Output the (X, Y) coordinate of the center of the cell containing the given text.  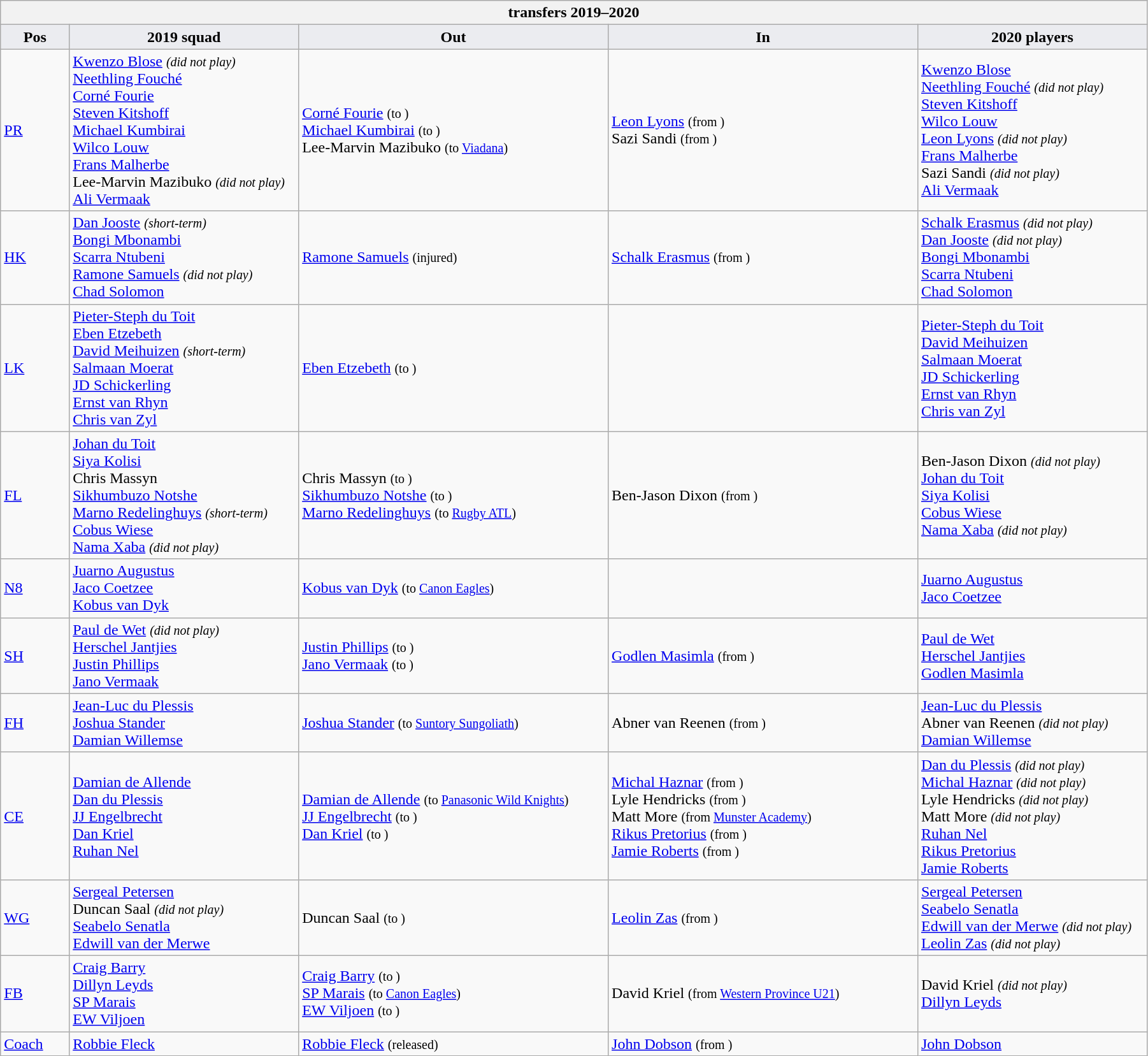
Abner van Reenen (from ) (763, 723)
PR (35, 130)
Schalk Erasmus (did not play) Dan Jooste (did not play) Bongi Mbonambi Scarra Ntubeni Chad Solomon (1032, 257)
David Kriel (did not play) Dillyn Leyds (1032, 993)
LK (35, 368)
Johan du Toit Siya Kolisi Chris Massyn Sikhumbuzo Notshe Marno Redelinghuys (short-term) Cobus Wiese Nama Xaba (did not play) (184, 495)
N8 (35, 588)
Godlen Masimla (from ) (763, 655)
2019 squad (184, 37)
Jean-Luc du Plessis Abner van Reenen (did not play) Damian Willemse (1032, 723)
Ramone Samuels (injured) (454, 257)
Juarno Augustus Jaco Coetzee Kobus van Dyk (184, 588)
CE (35, 816)
Coach (35, 1043)
Leolin Zas (from ) (763, 918)
Sergeal Petersen Seabelo Senatla Edwill van der Merwe (did not play) Leolin Zas (did not play) (1032, 918)
Eben Etzebeth (to ) (454, 368)
Duncan Saal (to ) (454, 918)
Ben-Jason Dixon (did not play) Johan du Toit Siya Kolisi Cobus Wiese Nama Xaba (did not play) (1032, 495)
FB (35, 993)
In (763, 37)
Damian de Allende (to Panasonic Wild Knights) JJ Engelbrecht (to ) Dan Kriel (to ) (454, 816)
Paul de Wet Herschel Jantjies Godlen Masimla (1032, 655)
John Dobson (from ) (763, 1043)
Justin Phillips (to ) Jano Vermaak (to ) (454, 655)
Dan Jooste (short-term) Bongi Mbonambi Scarra Ntubeni Ramone Samuels (did not play) Chad Solomon (184, 257)
Craig Barry Dillyn Leyds SP Marais EW Viljoen (184, 993)
Schalk Erasmus (from ) (763, 257)
Craig Barry (to ) SP Marais (to Canon Eagles) EW Viljoen (to ) (454, 993)
HK (35, 257)
Pieter-Steph du Toit David Meihuizen Salmaan Moerat JD Schickerling Ernst van Rhyn Chris van Zyl (1032, 368)
Corné Fourie (to ) Michael Kumbirai (to ) Lee-Marvin Mazibuko (to Viadana) (454, 130)
Out (454, 37)
Robbie Fleck (184, 1043)
WG (35, 918)
Ben-Jason Dixon (from ) (763, 495)
Juarno Augustus Jaco Coetzee (1032, 588)
Sergeal Petersen Duncan Saal (did not play) Seabelo Senatla Edwill van der Merwe (184, 918)
Chris Massyn (to ) Sikhumbuzo Notshe (to ) Marno Redelinghuys (to Rugby ATL) (454, 495)
Robbie Fleck (released) (454, 1043)
Paul de Wet (did not play) Herschel Jantjies Justin Phillips Jano Vermaak (184, 655)
transfers 2019–2020 (574, 13)
SH (35, 655)
FH (35, 723)
Michal Haznar (from ) Lyle Hendricks (from ) Matt More (from Munster Academy) Rikus Pretorius (from ) Jamie Roberts (from ) (763, 816)
Leon Lyons (from ) Sazi Sandi (from ) (763, 130)
Kobus van Dyk (to Canon Eagles) (454, 588)
Pieter-Steph du Toit Eben Etzebeth David Meihuizen (short-term) Salmaan Moerat JD Schickerling Ernst van Rhyn Chris van Zyl (184, 368)
John Dobson (1032, 1043)
Pos (35, 37)
FL (35, 495)
Damian de Allende Dan du Plessis JJ Engelbrecht Dan Kriel Ruhan Nel (184, 816)
2020 players (1032, 37)
Jean-Luc du Plessis Joshua Stander Damian Willemse (184, 723)
Joshua Stander (to Suntory Sungoliath) (454, 723)
David Kriel (from Western Province U21) (763, 993)
